Extract the (X, Y) coordinate from the center of the cell holding the provided text.  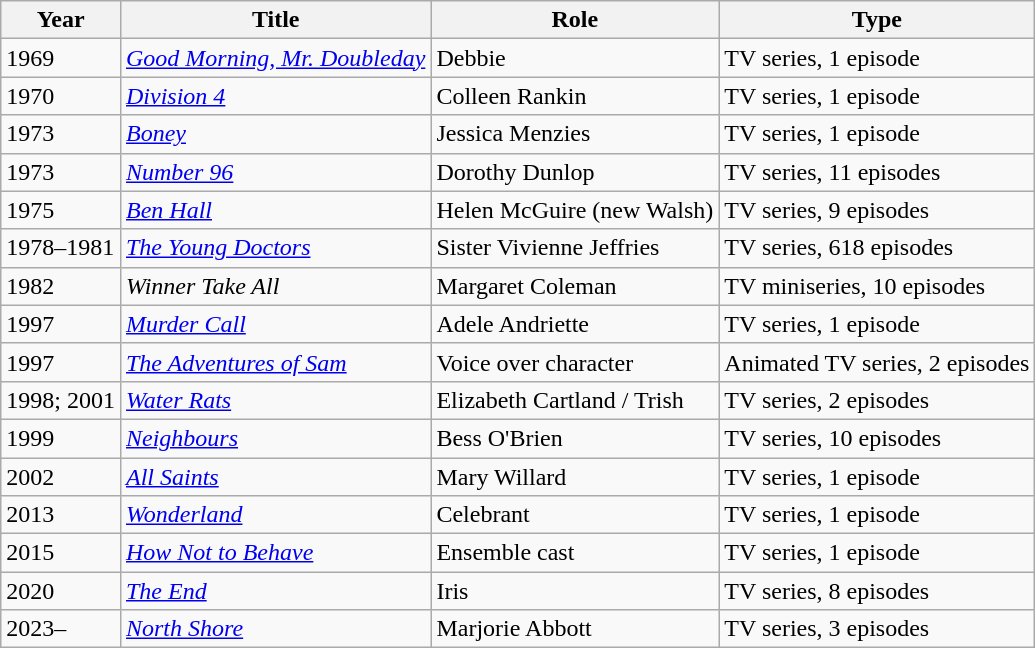
Adele Andriette (575, 324)
1982 (61, 286)
Colleen Rankin (575, 96)
Dorothy Dunlop (575, 172)
2020 (61, 591)
Sister Vivienne Jeffries (575, 248)
Type (877, 20)
Debbie (575, 58)
TV series, 11 episodes (877, 172)
The Young Doctors (275, 248)
Number 96 (275, 172)
2023– (61, 629)
Jessica Menzies (575, 134)
Neighbours (275, 438)
Ben Hall (275, 210)
The End (275, 591)
Division 4 (275, 96)
Marjorie Abbott (575, 629)
2015 (61, 553)
TV series, 9 episodes (877, 210)
Water Rats (275, 400)
2013 (61, 515)
TV series, 618 episodes (877, 248)
Bess O'Brien (575, 438)
North Shore (275, 629)
Title (275, 20)
TV series, 8 episodes (877, 591)
1969 (61, 58)
All Saints (275, 477)
2002 (61, 477)
How Not to Behave (275, 553)
Mary Willard (575, 477)
Celebrant (575, 515)
1978–1981 (61, 248)
Helen McGuire (new Walsh) (575, 210)
TV series, 10 episodes (877, 438)
1970 (61, 96)
Boney (275, 134)
Ensemble cast (575, 553)
1975 (61, 210)
TV series, 2 episodes (877, 400)
Murder Call (275, 324)
Winner Take All (275, 286)
Margaret Coleman (575, 286)
TV series, 3 episodes (877, 629)
Animated TV series, 2 episodes (877, 362)
TV miniseries, 10 episodes (877, 286)
Voice over character (575, 362)
The Adventures of Sam (275, 362)
Good Morning, Mr. Doubleday (275, 58)
1998; 2001 (61, 400)
1999 (61, 438)
Role (575, 20)
Iris (575, 591)
Elizabeth Cartland / Trish (575, 400)
Wonderland (275, 515)
Year (61, 20)
